Return [x, y] of the center of cell containing provided text 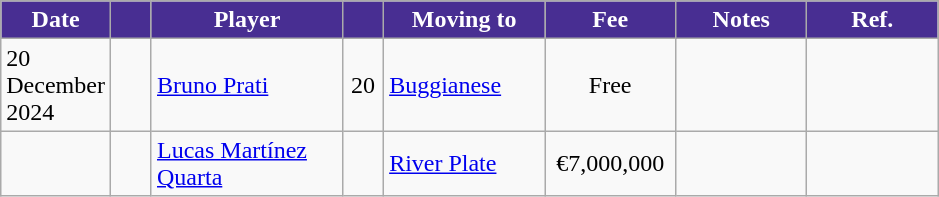
Fee [610, 20]
Notes [742, 20]
Moving to [464, 20]
€7,000,000 [610, 164]
20 December 2024 [56, 85]
Ref. [872, 20]
Free [610, 85]
Bruno Prati [246, 85]
Player [246, 20]
Date [56, 20]
20 [364, 85]
Buggianese [464, 85]
River Plate [464, 164]
Lucas Martínez Quarta [246, 164]
